Find where the given text appears and provide that cell's center as [X, Y] coordinate. 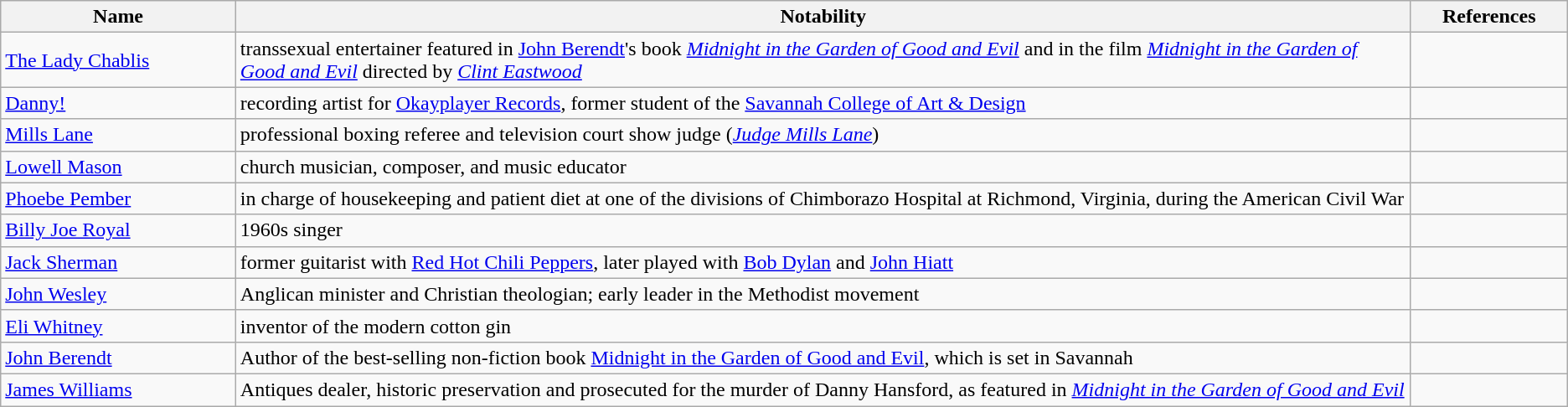
Notability [823, 17]
Billy Joe Royal [119, 230]
church musician, composer, and music educator [823, 167]
professional boxing referee and television court show judge (Judge Mills Lane) [823, 135]
John Berendt [119, 358]
James Williams [119, 389]
Jack Sherman [119, 262]
Antiques dealer, historic preservation and prosecuted for the murder of Danny Hansford, as featured in Midnight in the Garden of Good and Evil [823, 389]
John Wesley [119, 294]
Phoebe Pember [119, 198]
Anglican minister and Christian theologian; early leader in the Methodist movement [823, 294]
The Lady Chablis [119, 60]
Mills Lane [119, 135]
former guitarist with Red Hot Chili Peppers, later played with Bob Dylan and John Hiatt [823, 262]
Author of the best-selling non-fiction book Midnight in the Garden of Good and Evil, which is set in Savannah [823, 358]
1960s singer [823, 230]
in charge of housekeeping and patient diet at one of the divisions of Chimborazo Hospital at Richmond, Virginia, during the American Civil War [823, 198]
recording artist for Okayplayer Records, former student of the Savannah College of Art & Design [823, 103]
inventor of the modern cotton gin [823, 326]
Eli Whitney [119, 326]
Name [119, 17]
Danny! [119, 103]
Lowell Mason [119, 167]
References [1489, 17]
